Identify which cell holds the provided text, then report its (X, Y) central coordinate. 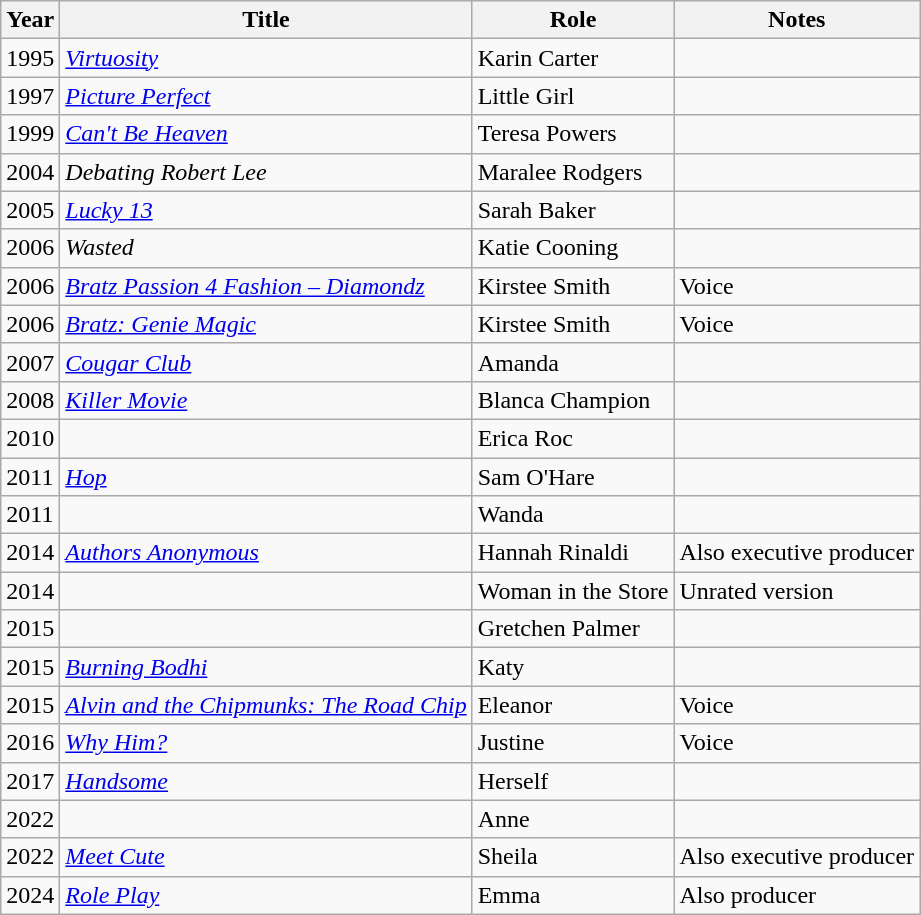
Bratz: Genie Magic (266, 324)
Blanca Champion (573, 400)
Sheila (573, 857)
Picture Perfect (266, 96)
2004 (30, 172)
Meet Cute (266, 857)
Debating Robert Lee (266, 172)
Justine (573, 743)
Also producer (797, 895)
Wasted (266, 248)
2016 (30, 743)
Authors Anonymous (266, 553)
Teresa Powers (573, 134)
Role Play (266, 895)
Year (30, 20)
Bratz Passion 4 Fashion – Diamondz (266, 286)
Role (573, 20)
Hannah Rinaldi (573, 553)
Anne (573, 819)
Title (266, 20)
Notes (797, 20)
2017 (30, 781)
Emma (573, 895)
Burning Bodhi (266, 667)
Herself (573, 781)
Eleanor (573, 705)
Unrated version (797, 591)
2024 (30, 895)
Sam O'Hare (573, 477)
Maralee Rodgers (573, 172)
Cougar Club (266, 362)
Handsome (266, 781)
2005 (30, 210)
Woman in the Store (573, 591)
Why Him? (266, 743)
1999 (30, 134)
Katy (573, 667)
Virtuosity (266, 58)
2007 (30, 362)
Erica Roc (573, 438)
Wanda (573, 515)
Karin Carter (573, 58)
Sarah Baker (573, 210)
Alvin and the Chipmunks: The Road Chip (266, 705)
Can't Be Heaven (266, 134)
2010 (30, 438)
1995 (30, 58)
1997 (30, 96)
Amanda (573, 362)
Hop (266, 477)
Katie Cooning (573, 248)
Little Girl (573, 96)
Lucky 13 (266, 210)
2008 (30, 400)
Gretchen Palmer (573, 629)
Killer Movie (266, 400)
